Detect which cell encompasses the target text, then output its (X, Y) center coordinate. 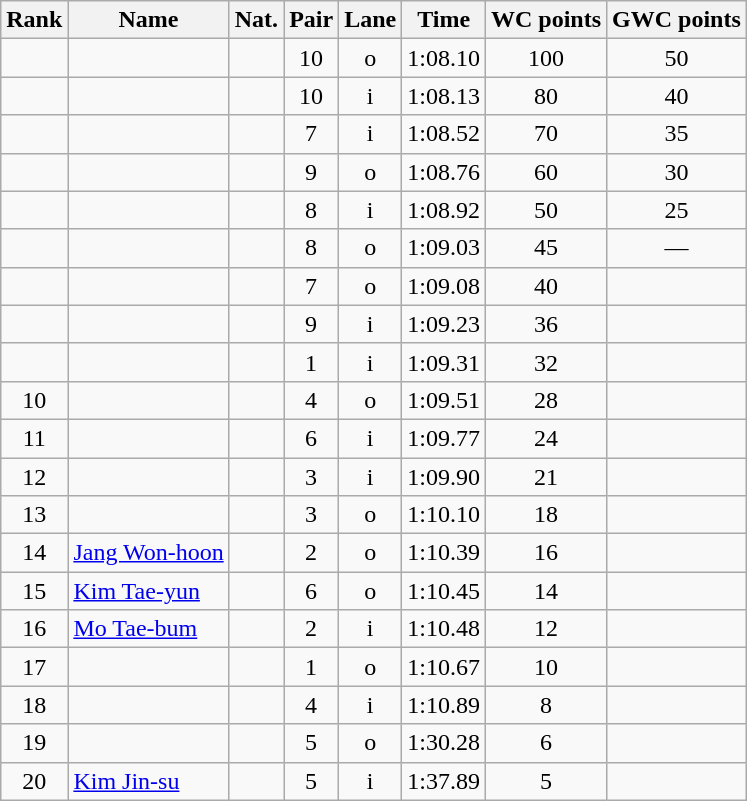
1:10.89 (444, 705)
1:10.10 (444, 515)
80 (546, 96)
1:08.10 (444, 58)
1:10.39 (444, 553)
1:08.76 (444, 172)
GWC points (677, 20)
1:09.90 (444, 477)
Mo Tae-bum (148, 629)
1:09.77 (444, 438)
Lane (370, 20)
32 (546, 362)
15 (34, 591)
24 (546, 438)
Nat. (256, 20)
60 (546, 172)
Jang Won-hoon (148, 553)
70 (546, 134)
1:10.67 (444, 667)
Name (148, 20)
1:09.08 (444, 286)
Time (444, 20)
1:30.28 (444, 743)
Rank (34, 20)
36 (546, 324)
1:10.45 (444, 591)
30 (677, 172)
1:08.52 (444, 134)
21 (546, 477)
19 (34, 743)
1:09.31 (444, 362)
1:09.23 (444, 324)
1:08.92 (444, 210)
20 (34, 781)
Pair (312, 20)
17 (34, 667)
25 (677, 210)
Kim Jin-su (148, 781)
13 (34, 515)
Kim Tae-yun (148, 591)
1:37.89 (444, 781)
1:09.03 (444, 248)
1:08.13 (444, 96)
35 (677, 134)
1:09.51 (444, 400)
WC points (546, 20)
28 (546, 400)
11 (34, 438)
45 (546, 248)
100 (546, 58)
1:10.48 (444, 629)
— (677, 248)
